Identify which cell holds the provided text, then report its (x, y) central coordinate. 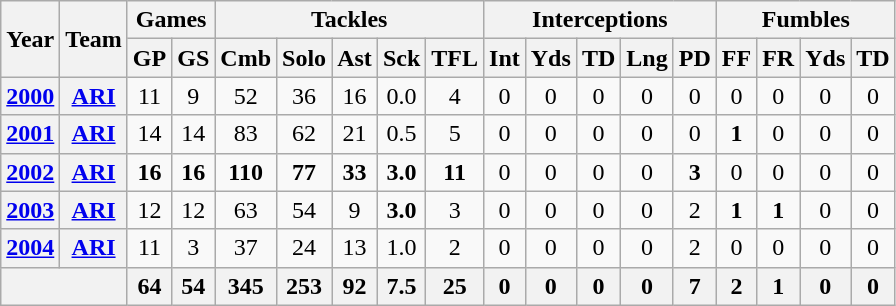
345 (246, 286)
7.5 (401, 286)
2001 (30, 134)
92 (355, 286)
PD (694, 58)
0.0 (401, 96)
Cmb (246, 58)
Year (30, 39)
Solo (304, 58)
Team (94, 39)
33 (355, 172)
0.5 (401, 134)
7 (694, 286)
Games (170, 20)
2004 (30, 248)
21 (355, 134)
Ast (355, 58)
24 (304, 248)
Int (505, 58)
2002 (30, 172)
110 (246, 172)
62 (304, 134)
Lng (647, 58)
TFL (455, 58)
52 (246, 96)
64 (149, 286)
GS (194, 58)
Sck (401, 58)
1.0 (401, 248)
Interceptions (600, 20)
4 (455, 96)
77 (304, 172)
FR (778, 58)
FF (736, 58)
253 (304, 286)
GP (149, 58)
13 (355, 248)
83 (246, 134)
Fumbles (806, 20)
36 (304, 96)
Tackles (350, 20)
2003 (30, 210)
63 (246, 210)
37 (246, 248)
2000 (30, 96)
25 (455, 286)
5 (455, 134)
